Scan for the cell matching the given text and deliver its [x, y] coordinate at center. 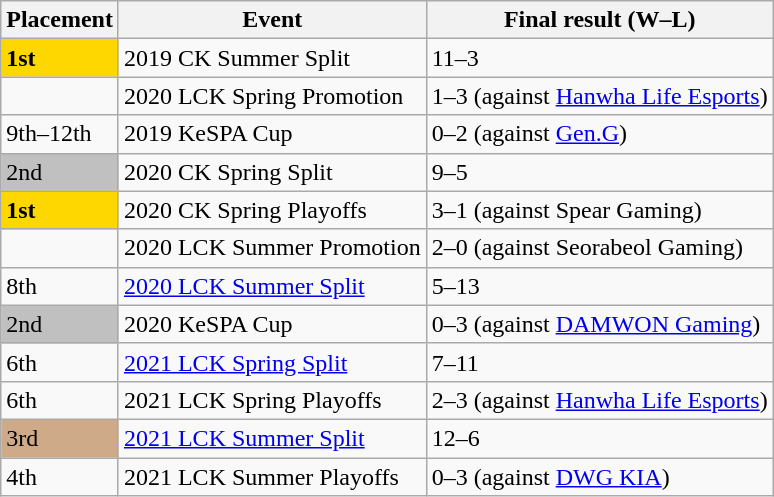
2019 KeSPA Cup [272, 134]
2020 KeSPA Cup [272, 324]
1–3 (against Hanwha Life Esports) [600, 96]
11–3 [600, 58]
2–0 (against Seorabeol Gaming) [600, 248]
2019 CK Summer Split [272, 58]
4th [60, 477]
7–11 [600, 362]
2020 CK Spring Split [272, 172]
12–6 [600, 438]
9–5 [600, 172]
8th [60, 286]
2–3 (against Hanwha Life Esports) [600, 400]
Final result (W–L) [600, 20]
5–13 [600, 286]
Event [272, 20]
2020 CK Spring Playoffs [272, 210]
3rd [60, 438]
2021 LCK Summer Playoffs [272, 477]
3–1 (against Spear Gaming) [600, 210]
0–3 (against DAMWON Gaming) [600, 324]
2021 LCK Spring Split [272, 362]
2020 LCK Summer Promotion [272, 248]
0–3 (against DWG KIA) [600, 477]
2020 LCK Spring Promotion [272, 96]
Placement [60, 20]
0–2 (against Gen.G) [600, 134]
2021 LCK Spring Playoffs [272, 400]
2020 LCK Summer Split [272, 286]
9th–12th [60, 134]
2021 LCK Summer Split [272, 438]
